Scan for the cell matching the given text and deliver its (x, y) coordinate at center. 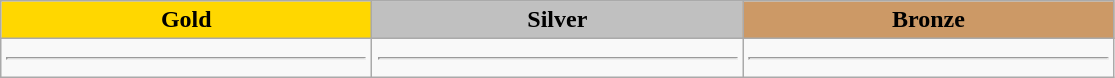
Bronze (928, 20)
Gold (186, 20)
Silver (558, 20)
